Output the (x, y) coordinate of the center of the cell containing the given text.  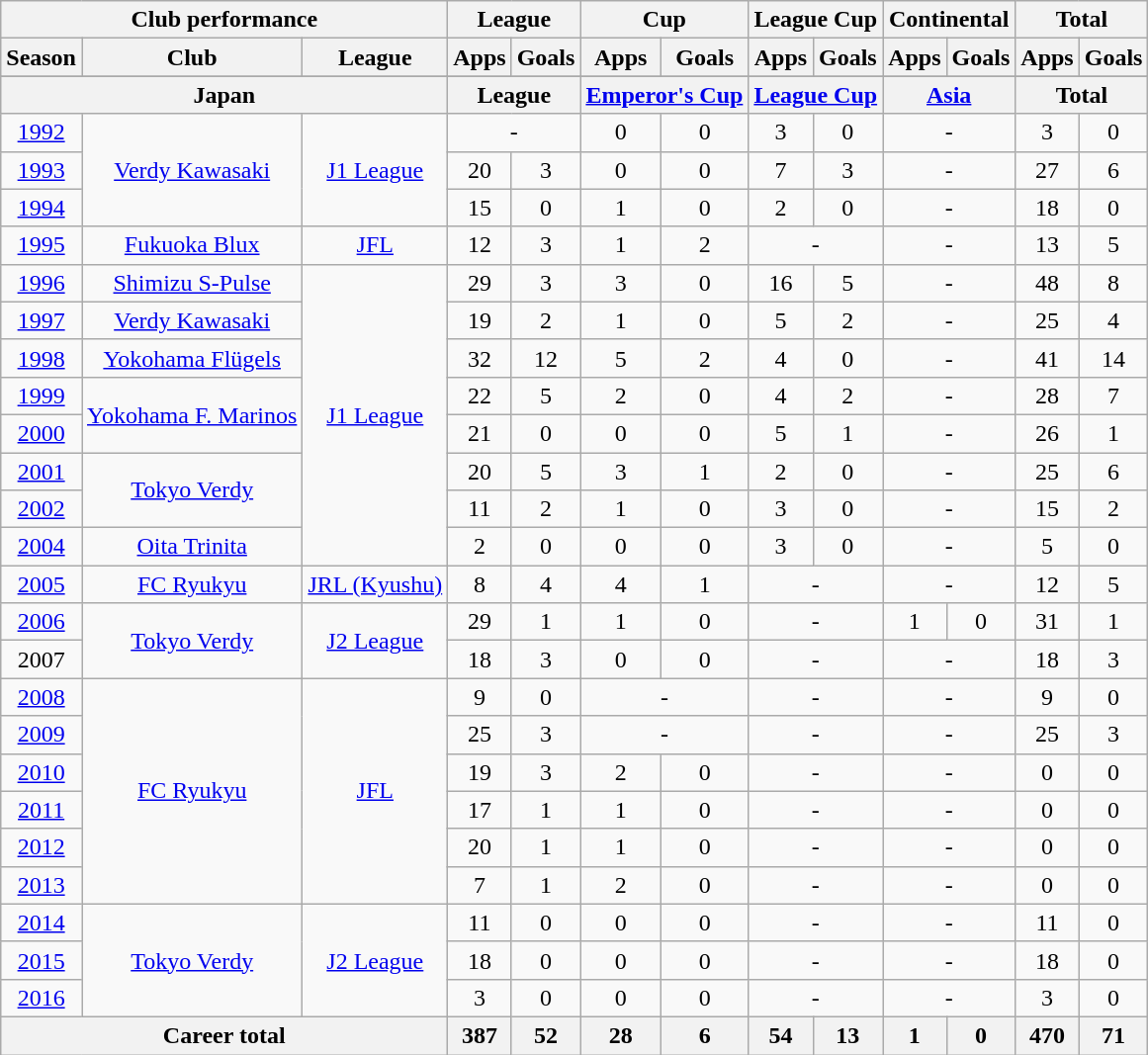
2000 (42, 433)
16 (781, 283)
14 (1113, 358)
2009 (42, 735)
JRL (Kyushu) (376, 584)
Season (42, 57)
2005 (42, 584)
Emperor's Cup (664, 95)
32 (480, 358)
2006 (42, 622)
41 (1047, 358)
1995 (42, 245)
27 (1047, 170)
Career total (224, 1035)
2011 (42, 810)
54 (781, 1035)
Shimizu S-Pulse (192, 283)
71 (1113, 1035)
1997 (42, 320)
Japan (224, 95)
Oita Trinita (192, 547)
1998 (42, 358)
1999 (42, 396)
2008 (42, 697)
Asia (949, 95)
26 (1047, 433)
2007 (42, 659)
Club performance (224, 20)
Yokohama F. Marinos (192, 414)
2010 (42, 772)
2002 (42, 509)
2001 (42, 472)
Club (192, 57)
31 (1047, 622)
1993 (42, 170)
1996 (42, 283)
2016 (42, 998)
2015 (42, 960)
21 (480, 433)
387 (480, 1035)
470 (1047, 1035)
Cup (664, 20)
1992 (42, 132)
17 (480, 810)
Continental (949, 20)
1994 (42, 208)
48 (1047, 283)
22 (480, 396)
2013 (42, 885)
52 (546, 1035)
2012 (42, 847)
2004 (42, 547)
Yokohama Flügels (192, 358)
Fukuoka Blux (192, 245)
2014 (42, 923)
